Provide the [x, y] coordinate of the cell's center where the given text is located.  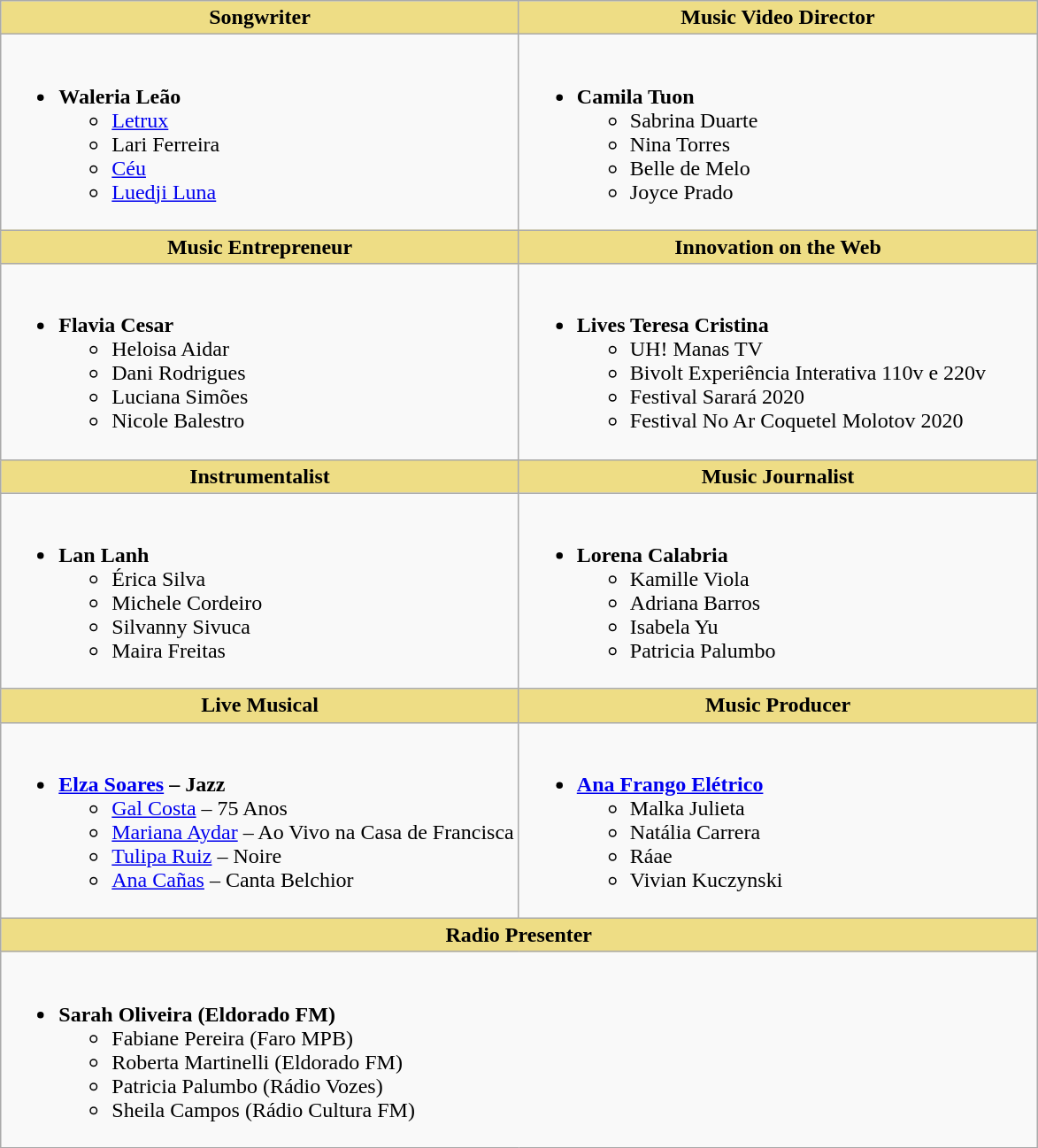
Music Entrepreneur [260, 247]
Elza Soares – JazzGal Costa – 75 AnosMariana Aydar – Ao Vivo na Casa de FranciscaTulipa Ruiz – NoireAna Cañas – Canta Belchior [260, 820]
Music Video Director [778, 18]
Radio Presenter [519, 935]
Ana Frango ElétricoMalka JulietaNatália CarreraRáaeVivian Kuczynski [778, 820]
Lorena CalabriaKamille ViolaAdriana BarrosIsabela YuPatricia Palumbo [778, 591]
Lan LanhÉrica SilvaMichele CordeiroSilvanny SivucaMaira Freitas [260, 591]
Music Journalist [778, 476]
Lives Teresa CristinaUH! Manas TVBivolt Experiência Interativa 110v e 220vFestival Sarará 2020Festival No Ar Coquetel Molotov 2020 [778, 361]
Flavia CesarHeloisa AidarDani RodriguesLuciana SimõesNicole Balestro [260, 361]
Innovation on the Web [778, 247]
Sarah Oliveira (Eldorado FM)Fabiane Pereira (Faro MPB)Roberta Martinelli (Eldorado FM)Patricia Palumbo (Rádio Vozes)Sheila Campos (Rádio Cultura FM) [519, 1050]
Live Musical [260, 705]
Music Producer [778, 705]
Instrumentalist [260, 476]
Camila TuonSabrina DuarteNina TorresBelle de MeloJoyce Prado [778, 133]
Waleria LeãoLetruxLari FerreiraCéuLuedji Luna [260, 133]
Songwriter [260, 18]
